Capture the cell that displays the provided text and extract its (x, y) central coordinate. 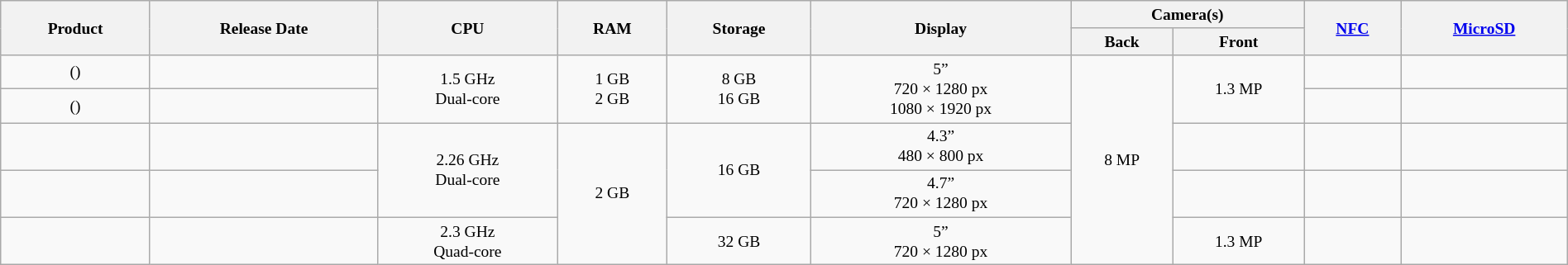
Camera(s) (1188, 15)
Storage (739, 28)
MicroSD (1484, 28)
32 GB (739, 241)
2.3 GHzQuad-core (468, 241)
2.26 GHzDual-core (468, 170)
Product (76, 28)
Release Date (263, 28)
NFC (1353, 28)
16 GB (739, 170)
5”720 × 1280 px (940, 241)
CPU (468, 28)
8 MP (1122, 160)
2 GB (612, 194)
5”720 × 1280 px1080 × 1920 px (940, 89)
1.5 GHzDual-core (468, 89)
4.7”720 × 1280 px (940, 193)
4.3”480 × 800 px (940, 147)
8 GB16 GB (739, 89)
Front (1238, 41)
Display (940, 28)
RAM (612, 28)
Back (1122, 41)
1 GB2 GB (612, 89)
